Determine the [x, y] coordinate at the center of the cell enclosing the given text.  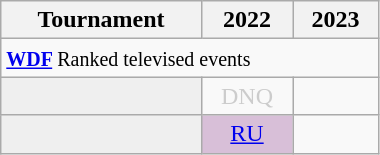
RU [246, 134]
2022 [246, 20]
2023 [336, 20]
WDF Ranked televised events [190, 58]
DNQ [246, 96]
Tournament [102, 20]
